Locate the cell with the specified text and output its [X, Y] center coordinate. 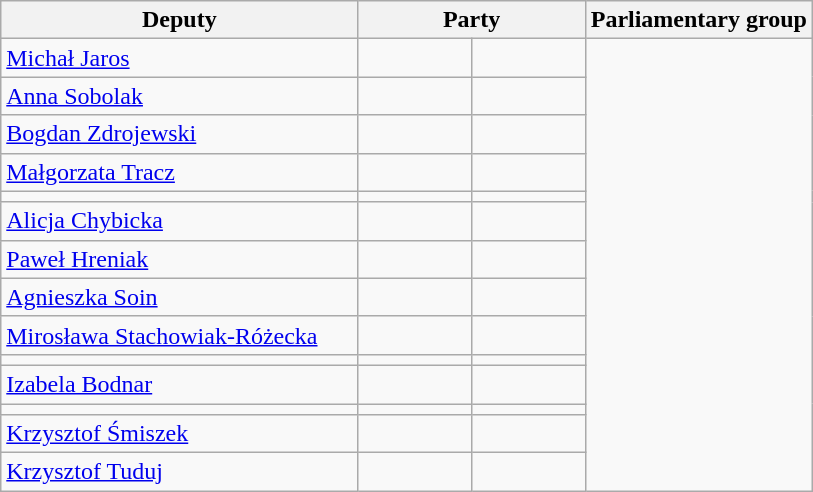
Krzysztof Tuduj [180, 472]
Anna Sobolak [180, 96]
Deputy [180, 20]
Agnieszka Soin [180, 297]
Parliamentary group [698, 20]
Małgorzata Tracz [180, 172]
Bogdan Zdrojewski [180, 134]
Alicja Chybicka [180, 221]
Paweł Hreniak [180, 259]
Mirosława Stachowiak-Różecka [180, 335]
Krzysztof Śmiszek [180, 434]
Michał Jaros [180, 58]
Izabela Bodnar [180, 384]
Party [472, 20]
